Output the [x, y] coordinate of the center of the cell containing the given text.  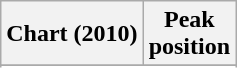
Peakposition [189, 34]
Chart (2010) [72, 34]
